Return [x, y] of the center of cell containing provided text 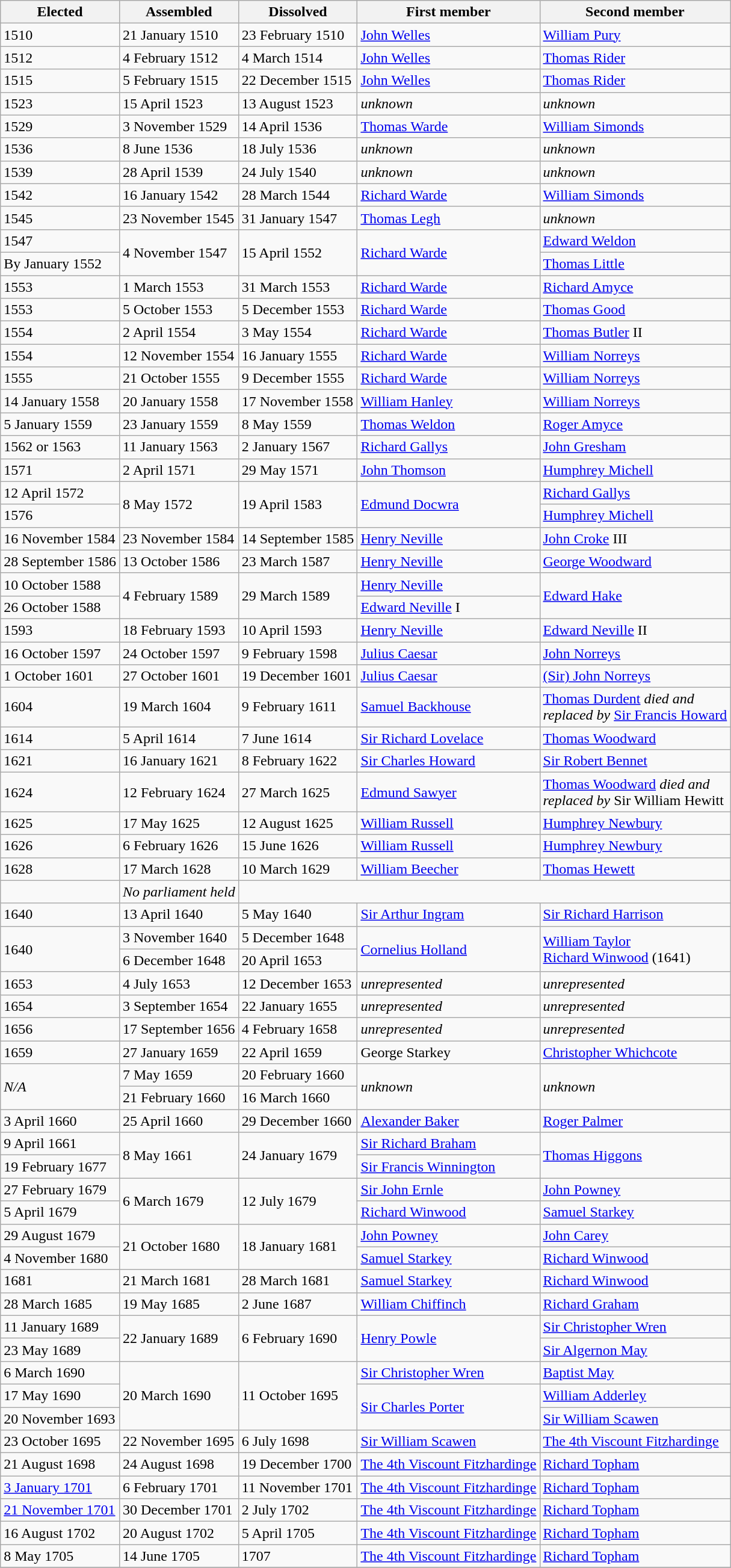
4 July 1653 [179, 983]
1707 [298, 1556]
19 February 1677 [60, 1167]
1539 [60, 172]
5 December 1648 [298, 937]
First member [449, 12]
21 November 1701 [60, 1510]
1654 [60, 1006]
24 January 1679 [298, 1155]
17 September 1656 [179, 1029]
27 January 1659 [179, 1052]
16 August 1702 [60, 1533]
1571 [60, 470]
1542 [60, 195]
Sir Robert Bennet [635, 761]
3 April 1660 [60, 1121]
29 May 1571 [298, 470]
16 November 1584 [60, 539]
Thomas Woodward died and replaced by Sir William Hewitt [635, 792]
4 February 1658 [298, 1029]
1555 [60, 378]
By January 1552 [60, 264]
4 February 1589 [179, 596]
Christopher Whichcote [635, 1052]
9 December 1555 [298, 378]
23 November 1545 [179, 218]
1659 [60, 1052]
10 April 1593 [298, 630]
Thomas Higgons [635, 1155]
Richard Graham [635, 1304]
4 February 1512 [179, 58]
17 May 1625 [179, 823]
3 May 1554 [298, 333]
9 February 1611 [298, 708]
16 October 1597 [60, 653]
1576 [60, 516]
5 April 1679 [60, 1212]
1656 [60, 1029]
1625 [60, 823]
29 March 1589 [298, 596]
Thomas Woodward [635, 738]
Sir Algernon May [635, 1350]
William Chiffinch [449, 1304]
6 February 1701 [179, 1487]
Elected [60, 12]
11 October 1695 [298, 1395]
Richard Amyce [635, 287]
28 September 1586 [60, 561]
1653 [60, 983]
Second member [635, 12]
19 April 1583 [298, 504]
Thomas Durdent died and replaced by Sir Francis Howard [635, 708]
Dissolved [298, 12]
Cornelius Holland [449, 949]
2 April 1554 [179, 333]
Edward Weldon [635, 241]
John Thomson [449, 470]
23 February 1510 [298, 35]
1545 [60, 218]
1626 [60, 846]
20 August 1702 [179, 1533]
15 April 1523 [179, 103]
8 May 1572 [179, 504]
22 January 1655 [298, 1006]
16 March 1660 [298, 1098]
24 July 1540 [298, 172]
16 January 1621 [179, 761]
1 October 1601 [60, 676]
22 November 1695 [179, 1442]
5 April 1614 [179, 738]
21 January 1510 [179, 35]
John Gresham [635, 447]
27 March 1625 [298, 792]
13 October 1586 [179, 561]
8 June 1536 [179, 149]
27 October 1601 [179, 676]
Thomas Weldon [449, 424]
14 June 1705 [179, 1556]
3 November 1640 [179, 937]
12 February 1624 [179, 792]
2 July 1702 [298, 1510]
23 January 1559 [179, 424]
13 August 1523 [298, 103]
7 May 1659 [179, 1075]
8 May 1559 [298, 424]
2 June 1687 [298, 1304]
26 October 1588 [60, 607]
8 May 1705 [60, 1556]
5 May 1640 [298, 915]
1515 [60, 81]
23 March 1587 [298, 561]
16 January 1555 [298, 356]
11 November 1701 [298, 1487]
17 November 1558 [298, 401]
18 July 1536 [298, 149]
1536 [60, 149]
Edward Hake [635, 596]
Roger Palmer [635, 1121]
20 February 1660 [298, 1075]
1604 [60, 708]
Sir Richard Harrison [635, 915]
Samuel Backhouse [449, 708]
13 April 1640 [179, 915]
1624 [60, 792]
Thomas Little [635, 264]
19 December 1601 [298, 676]
20 March 1690 [179, 1395]
1529 [60, 126]
28 March 1681 [298, 1281]
22 December 1515 [298, 81]
6 March 1679 [179, 1201]
5 February 1515 [179, 81]
Sir Charles Porter [449, 1407]
10 October 1588 [60, 584]
(Sir) John Norreys [635, 676]
John Carey [635, 1235]
Henry Powle [449, 1338]
Baptist May [635, 1372]
1547 [60, 241]
5 December 1553 [298, 310]
1628 [60, 869]
Sir Richard Lovelace [449, 738]
Assembled [179, 12]
21 February 1660 [179, 1098]
14 April 1536 [298, 126]
6 February 1690 [298, 1338]
28 April 1539 [179, 172]
1 March 1553 [179, 287]
7 June 1614 [298, 738]
Edward Neville I [449, 607]
1593 [60, 630]
15 June 1626 [298, 846]
1681 [60, 1281]
Thomas Butler II [635, 333]
23 November 1584 [179, 539]
21 August 1698 [60, 1465]
18 February 1593 [179, 630]
William Beecher [449, 869]
29 December 1660 [298, 1121]
9 February 1598 [298, 653]
Roger Amyce [635, 424]
William Pury [635, 35]
William Adderley [635, 1395]
10 March 1629 [298, 869]
1512 [60, 58]
4 November 1680 [60, 1258]
John Norreys [635, 653]
30 December 1701 [179, 1510]
Edmund Docwra [449, 504]
11 January 1689 [60, 1327]
5 January 1559 [60, 424]
1523 [60, 103]
12 December 1653 [298, 983]
14 September 1585 [298, 539]
Thomas Good [635, 310]
Sir Arthur Ingram [449, 915]
6 July 1698 [298, 1442]
17 March 1628 [179, 869]
23 May 1689 [60, 1350]
1621 [60, 761]
4 November 1547 [179, 252]
1614 [60, 738]
28 March 1544 [298, 195]
8 May 1661 [179, 1155]
19 December 1700 [298, 1465]
Thomas Legh [449, 218]
12 August 1625 [298, 823]
20 January 1558 [179, 401]
1510 [60, 35]
No parliament held [179, 892]
17 May 1690 [60, 1395]
Alexander Baker [449, 1121]
21 October 1680 [179, 1247]
Sir Charles Howard [449, 761]
Thomas Hewett [635, 869]
28 March 1685 [60, 1304]
14 January 1558 [60, 401]
27 February 1679 [60, 1190]
19 May 1685 [179, 1304]
18 January 1681 [298, 1247]
29 August 1679 [60, 1235]
Thomas Warde [449, 126]
24 October 1597 [179, 653]
25 April 1660 [179, 1121]
22 January 1689 [179, 1338]
21 March 1681 [179, 1281]
William Hanley [449, 401]
21 October 1555 [179, 378]
31 January 1547 [298, 218]
16 January 1542 [179, 195]
Edward Neville II [635, 630]
3 September 1654 [179, 1006]
8 February 1622 [298, 761]
Sir Richard Braham [449, 1144]
Edmund Sawyer [449, 792]
6 December 1648 [179, 960]
1562 or 1563 [60, 447]
15 April 1552 [298, 252]
Sir Francis Winnington [449, 1167]
2 April 1571 [179, 470]
23 October 1695 [60, 1442]
11 January 1563 [179, 447]
12 April 1572 [60, 493]
24 August 1698 [179, 1465]
6 February 1626 [179, 846]
9 April 1661 [60, 1144]
John Croke III [635, 539]
5 October 1553 [179, 310]
12 November 1554 [179, 356]
George Starkey [449, 1052]
N/A [60, 1087]
Sir John Ernle [449, 1190]
3 January 1701 [60, 1487]
20 April 1653 [298, 960]
2 January 1567 [298, 447]
20 November 1693 [60, 1418]
3 November 1529 [179, 126]
William Taylor Richard Winwood (1641) [635, 949]
6 March 1690 [60, 1372]
12 July 1679 [298, 1201]
31 March 1553 [298, 287]
4 March 1514 [298, 58]
George Woodward [635, 561]
22 April 1659 [298, 1052]
19 March 1604 [179, 708]
5 April 1705 [298, 1533]
